Detect which cell encompasses the target text, then output its [X, Y] center coordinate. 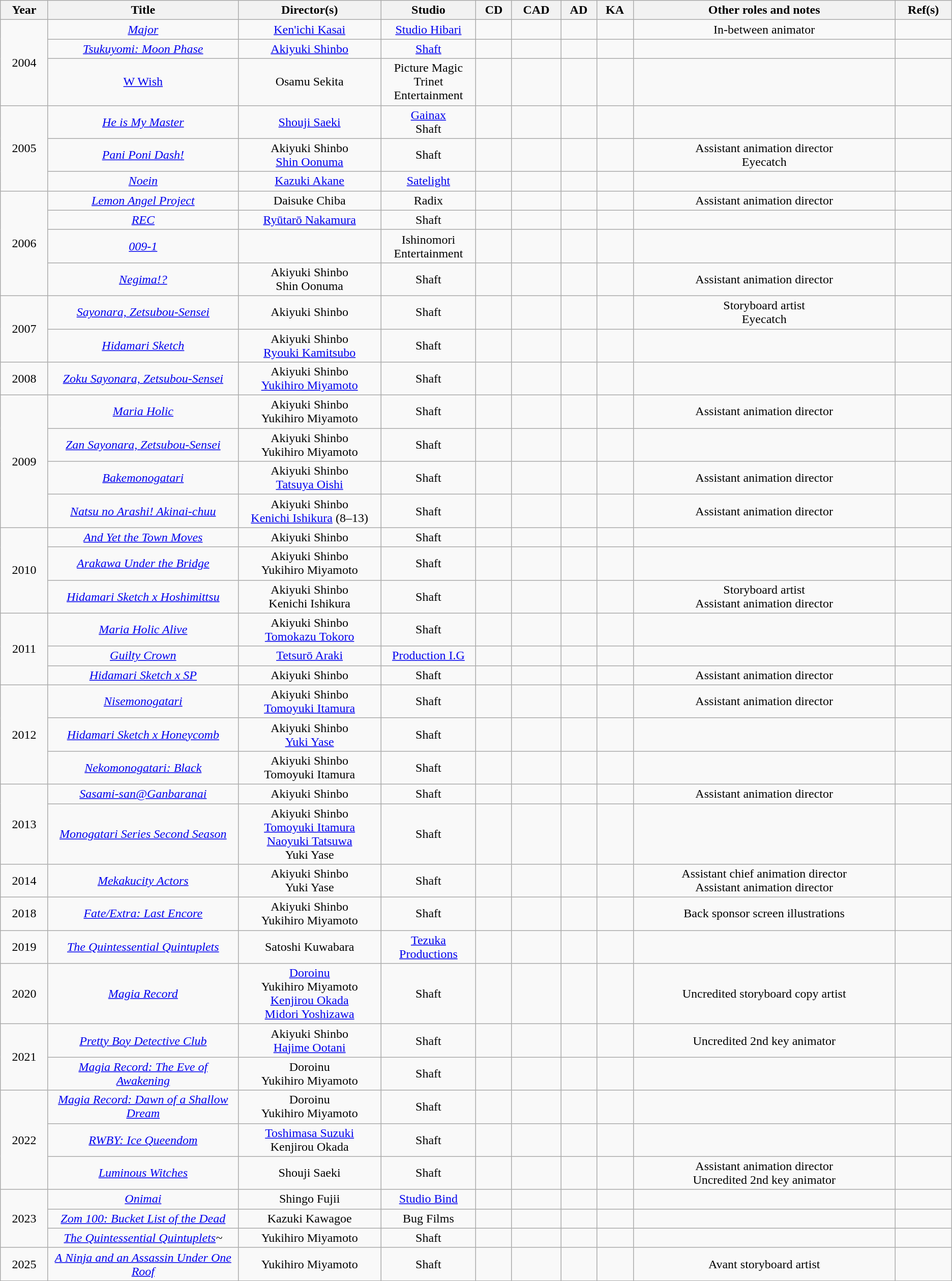
Hidamari Sketch x Hoshimittsu [143, 596]
Bakemonogatari [143, 478]
Osamu Sekita [309, 82]
Akiyuki ShinboKenichi Ishikura [309, 596]
CD [494, 10]
In-between animator [764, 30]
Assistant animation directorUncredited 2nd key animator [764, 1173]
A Ninja and an Assassin Under One Roof [143, 1264]
2005 [24, 148]
Storyboard artistEyecatch [764, 312]
Hidamari Sketch [143, 345]
Zoku Sayonara, Zetsubou-Sensei [143, 379]
Sasami-san@Ganbaranai [143, 794]
Toshimasa SuzukiKenjirou Okada [309, 1140]
Natsu no Arashi! Akinai-chuu [143, 511]
Ryūtarō Nakamura [309, 220]
Akiyuki ShinboKenichi Ishikura (8–13) [309, 511]
Lemon Angel Project [143, 200]
Sayonara, Zetsubou-Sensei [143, 312]
Studio Bind [428, 1199]
Other roles and notes [764, 10]
Arakawa Under the Bridge [143, 564]
Tsukuyomi: Moon Phase [143, 49]
Uncredited 2nd key animator [764, 1041]
Back sponsor screen illustrations [764, 914]
Fate/Extra: Last Encore [143, 914]
Picture MagicTrinet Entertainment [428, 82]
2004 [24, 63]
Zan Sayonara, Zetsubou-Sensei [143, 445]
2019 [24, 947]
Satoshi Kuwabara [309, 947]
The Quintessential Quintuplets [143, 947]
Luminous Witches [143, 1173]
Zom 100: Bucket List of the Dead [143, 1218]
Magia Record: Dawn of a Shallow Dream [143, 1107]
Title [143, 10]
Magia Record [143, 994]
Bug Films [428, 1218]
2012 [24, 735]
2025 [24, 1264]
Akiyuki ShinboHajime Ootani [309, 1041]
Storyboard artistAssistant animation director [764, 596]
Mekakucity Actors [143, 881]
Kazuki Kawagoe [309, 1218]
Major [143, 30]
2022 [24, 1140]
Director(s) [309, 10]
Avant storyboard artist [764, 1264]
KA [615, 10]
Year [24, 10]
Daisuke Chiba [309, 200]
Tezuka Productions [428, 947]
And Yet the Town Moves [143, 537]
2007 [24, 329]
GainaxShaft [428, 122]
Maria Holic [143, 412]
Ken'ichi Kasai [309, 30]
2014 [24, 881]
Uncredited storyboard copy artist [764, 994]
Tetsurō Araki [309, 656]
2008 [24, 379]
Monogatari Series Second Season [143, 834]
REC [143, 220]
Kazuki Akane [309, 181]
Magia Record: The Eve of Awakening [143, 1073]
Shingo Fujii [309, 1199]
AD [579, 10]
The Quintessential Quintuplets~ [143, 1238]
Studio [428, 10]
Satelight [428, 181]
Akiyuki ShinboTomoyuki ItamuraNaoyuki TatsuwaYuki Yase [309, 834]
2021 [24, 1057]
Hidamari Sketch x Honeycomb [143, 735]
2013 [24, 824]
Noein [143, 181]
Ishinomori Entertainment [428, 246]
Akiyuki ShinboRyouki Kamitsubo [309, 345]
Production I.G [428, 656]
Radix [428, 200]
2023 [24, 1218]
Ref(s) [924, 10]
Negima!? [143, 279]
W Wish [143, 82]
Akiyuki ShinboTatsuya Oishi [309, 478]
DoroinuYukihiro MiyamotoKenjirou OkadaMidori Yoshizawa [309, 994]
Assistant animation directorEyecatch [764, 155]
CAD [536, 10]
2018 [24, 914]
2011 [24, 649]
009-1 [143, 246]
Onimai [143, 1199]
Akiyuki ShinboTomokazu Tokoro [309, 630]
RWBY: Ice Queendom [143, 1140]
2009 [24, 461]
2006 [24, 243]
Assistant chief animation directorAssistant animation director [764, 881]
Maria Holic Alive [143, 630]
Pani Poni Dash! [143, 155]
Nekomonogatari: Black [143, 767]
He is My Master [143, 122]
Nisemonogatari [143, 701]
2020 [24, 994]
Guilty Crown [143, 656]
Hidamari Sketch x SP [143, 675]
Pretty Boy Detective Club [143, 1041]
2010 [24, 570]
Studio Hibari [428, 30]
